Capture the cell that displays the provided text and extract its (x, y) central coordinate. 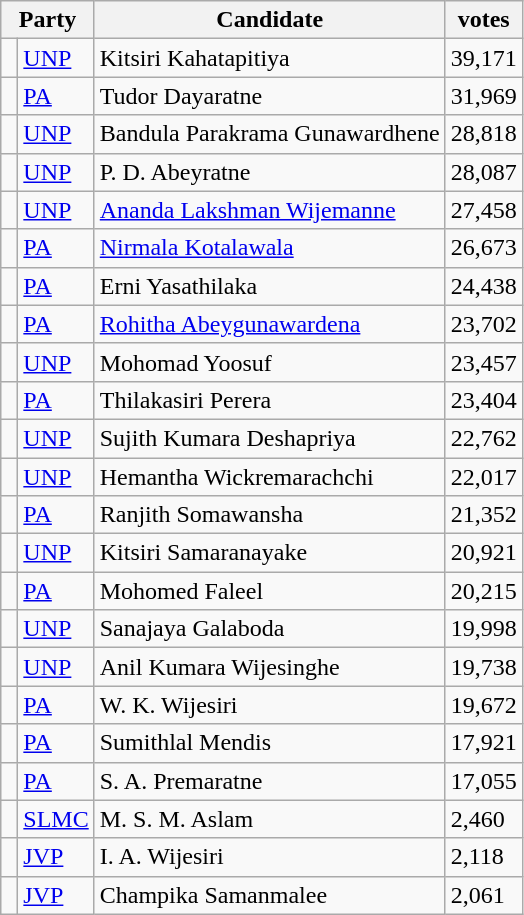
19,998 (484, 629)
Party (48, 20)
Tudor Dayaratne (270, 96)
SLMC (56, 819)
Candidate (270, 20)
Kitsiri Kahatapitiya (270, 58)
Thilakasiri Perera (270, 400)
26,673 (484, 248)
17,055 (484, 781)
23,404 (484, 400)
P. D. Abeyratne (270, 172)
39,171 (484, 58)
2,118 (484, 857)
28,087 (484, 172)
Mohomad Yoosuf (270, 362)
2,460 (484, 819)
22,017 (484, 477)
23,702 (484, 324)
19,672 (484, 705)
24,438 (484, 286)
28,818 (484, 134)
S. A. Premaratne (270, 781)
31,969 (484, 96)
Kitsiri Samaranayake (270, 553)
20,921 (484, 553)
Mohomed Faleel (270, 591)
Sujith Kumara Deshapriya (270, 438)
Sanajaya Galaboda (270, 629)
M. S. M. Aslam (270, 819)
Ananda Lakshman Wijemanne (270, 210)
Erni Yasathilaka (270, 286)
Bandula Parakrama Gunawardhene (270, 134)
Rohitha Abeygunawardena (270, 324)
Champika Samanmalee (270, 895)
19,738 (484, 667)
votes (484, 20)
Sumithlal Mendis (270, 743)
Nirmala Kotalawala (270, 248)
17,921 (484, 743)
I. A. Wijesiri (270, 857)
2,061 (484, 895)
23,457 (484, 362)
27,458 (484, 210)
22,762 (484, 438)
21,352 (484, 515)
Hemantha Wickremarachchi (270, 477)
W. K. Wijesiri (270, 705)
20,215 (484, 591)
Ranjith Somawansha (270, 515)
Anil Kumara Wijesinghe (270, 667)
